Extract the (x, y) coordinate from the center of the cell holding the provided text.  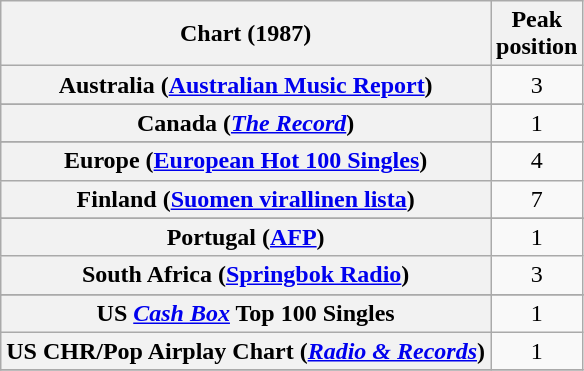
7 (536, 199)
South Africa (Springbok Radio) (246, 275)
Canada (The Record) (246, 123)
Portugal (AFP) (246, 237)
US CHR/Pop Airplay Chart (Radio & Records) (246, 351)
Europe (European Hot 100 Singles) (246, 161)
4 (536, 161)
Australia (Australian Music Report) (246, 85)
Chart (1987) (246, 34)
Finland (Suomen virallinen lista) (246, 199)
US Cash Box Top 100 Singles (246, 313)
Peakposition (536, 34)
